Identify which cell holds the provided text, then report its [X, Y] central coordinate. 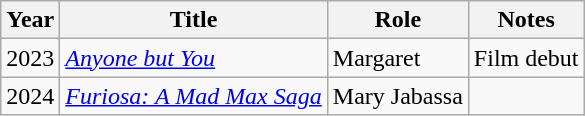
Title [194, 20]
Notes [526, 20]
Role [398, 20]
Furiosa: A Mad Max Saga [194, 96]
2023 [30, 58]
Year [30, 20]
2024 [30, 96]
Anyone but You [194, 58]
Mary Jabassa [398, 96]
Margaret [398, 58]
Film debut [526, 58]
